Return [x, y] of the center of cell containing provided text 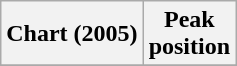
Peakposition [189, 34]
Chart (2005) [72, 34]
